Pinpoint the cell where the given text exists, returning its [x, y] midpoint coordinate. 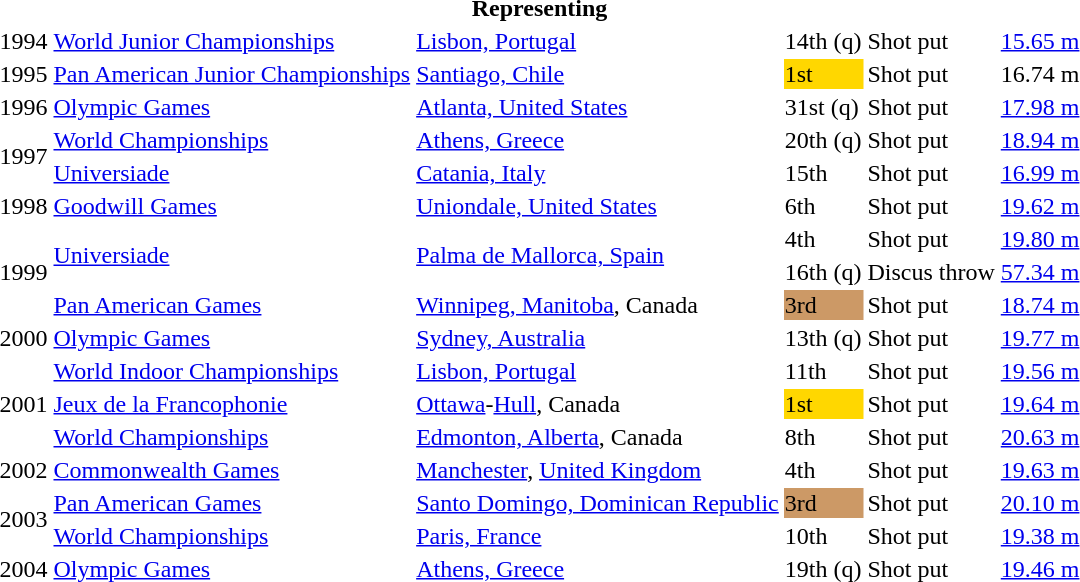
Jeux de la Francophonie [232, 404]
Atlanta, United States [598, 107]
Athens, Greece [598, 140]
6th [823, 206]
Commonwealth Games [232, 470]
20th (q) [823, 140]
13th (q) [823, 338]
World Indoor Championships [232, 371]
Winnipeg, Manitoba, Canada [598, 305]
Palma de Mallorca, Spain [598, 256]
Edmonton, Alberta, Canada [598, 437]
Discus throw [931, 272]
10th [823, 536]
Catania, Italy [598, 173]
Goodwill Games [232, 206]
14th (q) [823, 41]
World Junior Championships [232, 41]
8th [823, 437]
Santo Domingo, Dominican Republic [598, 503]
Santiago, Chile [598, 74]
11th [823, 371]
31st (q) [823, 107]
Paris, France [598, 536]
Uniondale, United States [598, 206]
Manchester, United Kingdom [598, 470]
Pan American Junior Championships [232, 74]
15th [823, 173]
Ottawa-Hull, Canada [598, 404]
Sydney, Australia [598, 338]
16th (q) [823, 272]
